Determine the (X, Y) coordinate at the center of the cell enclosing the given text.  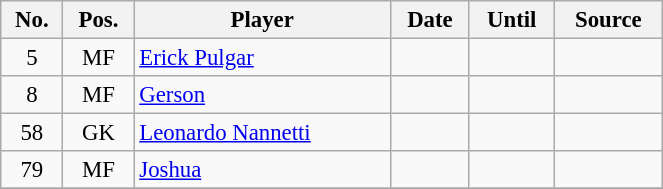
Joshua (262, 170)
No. (32, 20)
Gerson (262, 95)
Player (262, 20)
Pos. (98, 20)
79 (32, 170)
58 (32, 133)
Erick Pulgar (262, 58)
GK (98, 133)
5 (32, 58)
Until (511, 20)
Source (608, 20)
Date (430, 20)
8 (32, 95)
Leonardo Nannetti (262, 133)
